Provide the (x, y) coordinate of the cell's center where the given text is located.  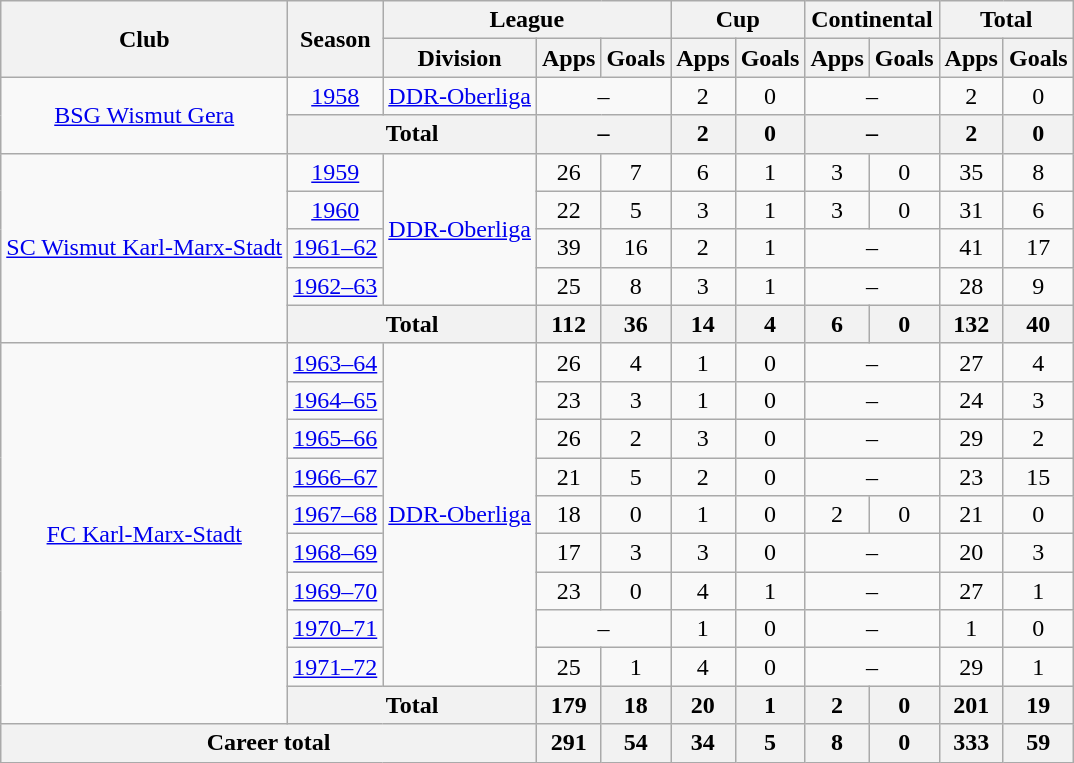
FC Karl-Marx-Stadt (144, 534)
BSG Wismut Gera (144, 115)
Continental (872, 20)
15 (1038, 477)
Cup (738, 20)
59 (1038, 743)
1971–72 (336, 667)
Season (336, 39)
132 (971, 324)
1966–67 (336, 477)
24 (971, 400)
54 (636, 743)
7 (636, 172)
40 (1038, 324)
1962–63 (336, 286)
Division (460, 58)
291 (568, 743)
1958 (336, 96)
41 (971, 248)
35 (971, 172)
39 (568, 248)
Club (144, 39)
1960 (336, 210)
36 (636, 324)
1968–69 (336, 553)
1967–68 (336, 515)
1965–66 (336, 438)
112 (568, 324)
SC Wismut Karl-Marx-Stadt (144, 248)
1964–65 (336, 400)
16 (636, 248)
333 (971, 743)
1963–64 (336, 362)
1961–62 (336, 248)
31 (971, 210)
14 (703, 324)
201 (971, 705)
Career total (269, 743)
19 (1038, 705)
1959 (336, 172)
34 (703, 743)
1969–70 (336, 591)
1970–71 (336, 629)
League (527, 20)
28 (971, 286)
22 (568, 210)
9 (1038, 286)
179 (568, 705)
